Find where the given text appears and provide that cell's center as [x, y] coordinate. 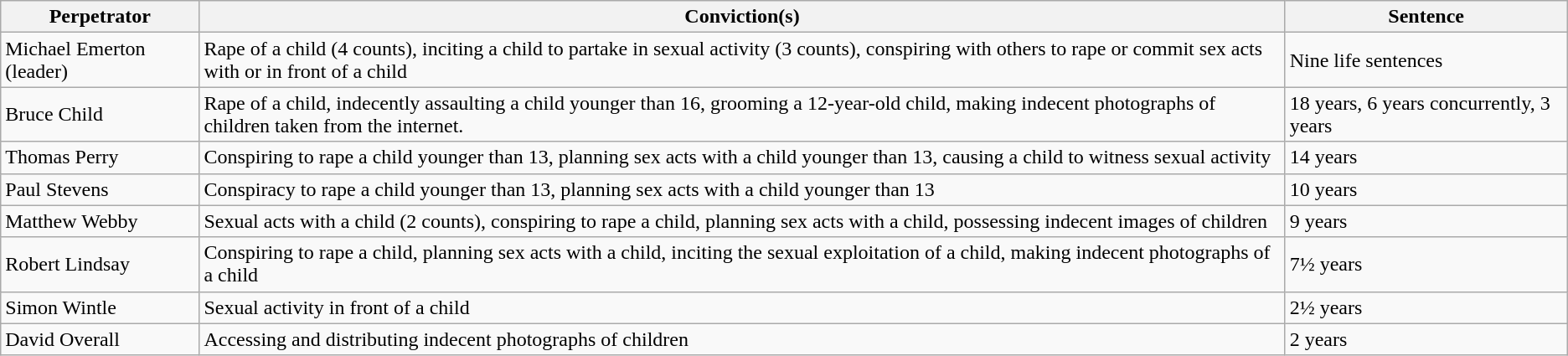
Conspiracy to rape a child younger than 13, planning sex acts with a child younger than 13 [742, 189]
David Overall [101, 339]
Perpetrator [101, 17]
Robert Lindsay [101, 265]
2 years [1426, 339]
2½ years [1426, 307]
Conspiring to rape a child, planning sex acts with a child, inciting the sexual exploitation of a child, making indecent photographs of a child [742, 265]
Matthew Webby [101, 221]
Bruce Child [101, 114]
7½ years [1426, 265]
Conspiring to rape a child younger than 13, planning sex acts with a child younger than 13, causing a child to witness sexual activity [742, 157]
Conviction(s) [742, 17]
Sexual activity in front of a child [742, 307]
Accessing and distributing indecent photographs of children [742, 339]
Michael Emerton (leader) [101, 60]
14 years [1426, 157]
Thomas Perry [101, 157]
9 years [1426, 221]
Sexual acts with a child (2 counts), conspiring to rape a child, planning sex acts with a child, possessing indecent images of children [742, 221]
10 years [1426, 189]
Paul Stevens [101, 189]
18 years, 6 years concurrently, 3 years [1426, 114]
Nine life sentences [1426, 60]
Sentence [1426, 17]
Simon Wintle [101, 307]
